Return [X, Y] of the center of cell containing provided text 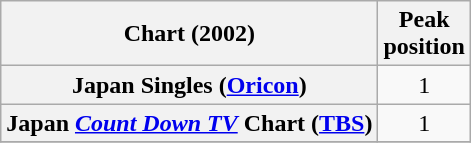
Japan Singles (Oricon) [190, 85]
Japan Count Down TV Chart (TBS) [190, 123]
Peakposition [424, 34]
Chart (2002) [190, 34]
